Determine the (x, y) coordinate at the center of the cell enclosing the given text.  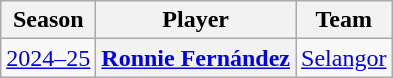
Selangor (344, 58)
Team (344, 20)
Season (48, 20)
2024–25 (48, 58)
Ronnie Fernández (196, 58)
Player (196, 20)
